From the cell containing the given text, extract its center point as (x, y) coordinate. 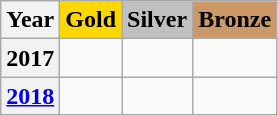
Year (30, 20)
Silver (158, 20)
2018 (30, 96)
Bronze (235, 20)
2017 (30, 58)
Gold (91, 20)
